Find where the given text appears and provide that cell's center as [x, y] coordinate. 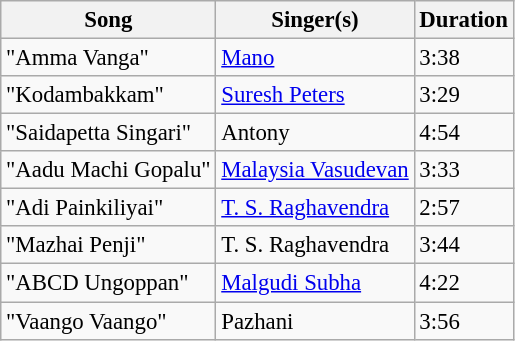
"Vaango Vaango" [108, 321]
2:57 [464, 208]
3:29 [464, 95]
"ABCD Ungoppan" [108, 283]
"Mazhai Penji" [108, 245]
Mano [315, 58]
3:44 [464, 245]
"Kodambakkam" [108, 95]
"Aadu Machi Gopalu" [108, 170]
Song [108, 20]
Singer(s) [315, 20]
Duration [464, 20]
Malaysia Vasudevan [315, 170]
4:22 [464, 283]
4:54 [464, 133]
"Amma Vanga" [108, 58]
"Saidapetta Singari" [108, 133]
Pazhani [315, 321]
3:38 [464, 58]
3:33 [464, 170]
Antony [315, 133]
Suresh Peters [315, 95]
3:56 [464, 321]
"Adi Painkiliyai" [108, 208]
Malgudi Subha [315, 283]
